Find where the given text appears and provide that cell's center as [x, y] coordinate. 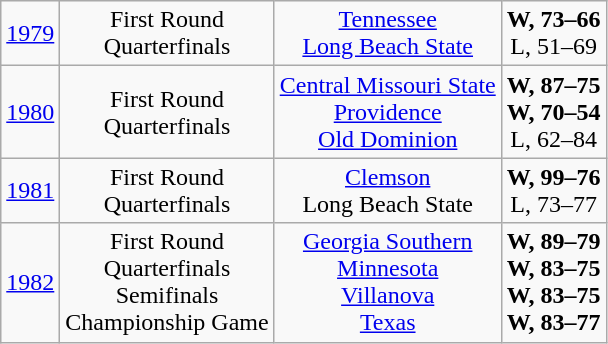
1981 [30, 190]
W, 99–76L, 73–77 [554, 190]
1980 [30, 112]
W, 89–79W, 83–75W, 83–75W, 83–77 [554, 282]
First RoundQuarterfinalsSemifinalsChampionship Game [167, 282]
W, 87–75W, 70–54L, 62–84 [554, 112]
TennesseeLong Beach State [388, 34]
1979 [30, 34]
Central Missouri StateProvidenceOld Dominion [388, 112]
Georgia SouthernMinnesotaVillanovaTexas [388, 282]
1982 [30, 282]
W, 73–66L, 51–69 [554, 34]
ClemsonLong Beach State [388, 190]
